Return [x, y] of the center of cell containing provided text 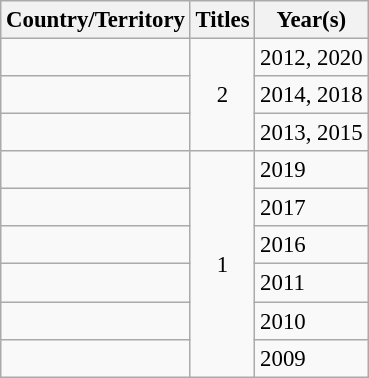
2014, 2018 [312, 95]
Year(s) [312, 20]
2019 [312, 170]
2013, 2015 [312, 133]
2016 [312, 245]
2012, 2020 [312, 58]
2 [222, 96]
2009 [312, 358]
1 [222, 264]
2010 [312, 321]
Country/Territory [96, 20]
Titles [222, 20]
2011 [312, 283]
2017 [312, 208]
